Identify which cell holds the provided text, then report its (X, Y) central coordinate. 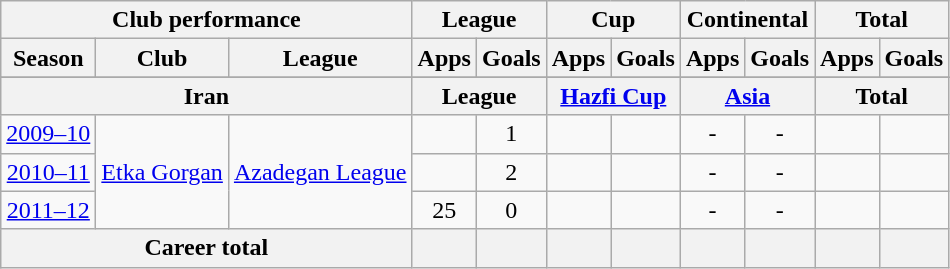
25 (444, 210)
Season (48, 58)
1 (511, 134)
Continental (747, 20)
Club (162, 58)
2 (511, 172)
Iran (206, 96)
0 (511, 210)
2011–12 (48, 210)
Cup (613, 20)
2010–11 (48, 172)
Career total (206, 248)
Asia (747, 96)
Hazfi Cup (613, 96)
Club performance (206, 20)
Azadegan League (320, 172)
2009–10 (48, 134)
Etka Gorgan (162, 172)
